Locate the cell with the specified text and output its [X, Y] center coordinate. 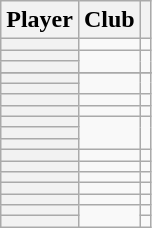
Club [109, 20]
Player [40, 20]
